Determine the [X, Y] coordinate at the center of the cell enclosing the given text.  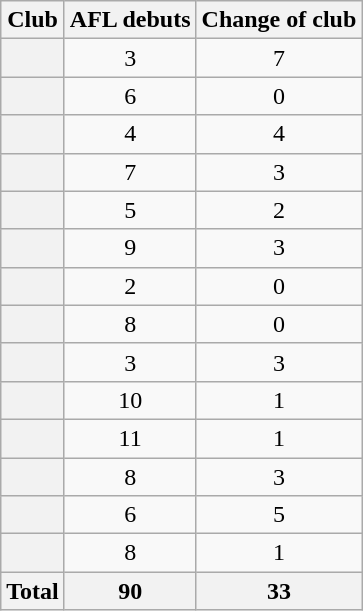
AFL debuts [130, 20]
Change of club [279, 20]
10 [130, 400]
Club [33, 20]
33 [279, 591]
11 [130, 438]
9 [130, 248]
90 [130, 591]
Total [33, 591]
